For the text-containing cell, return its midpoint in (X, Y) coordinate format. 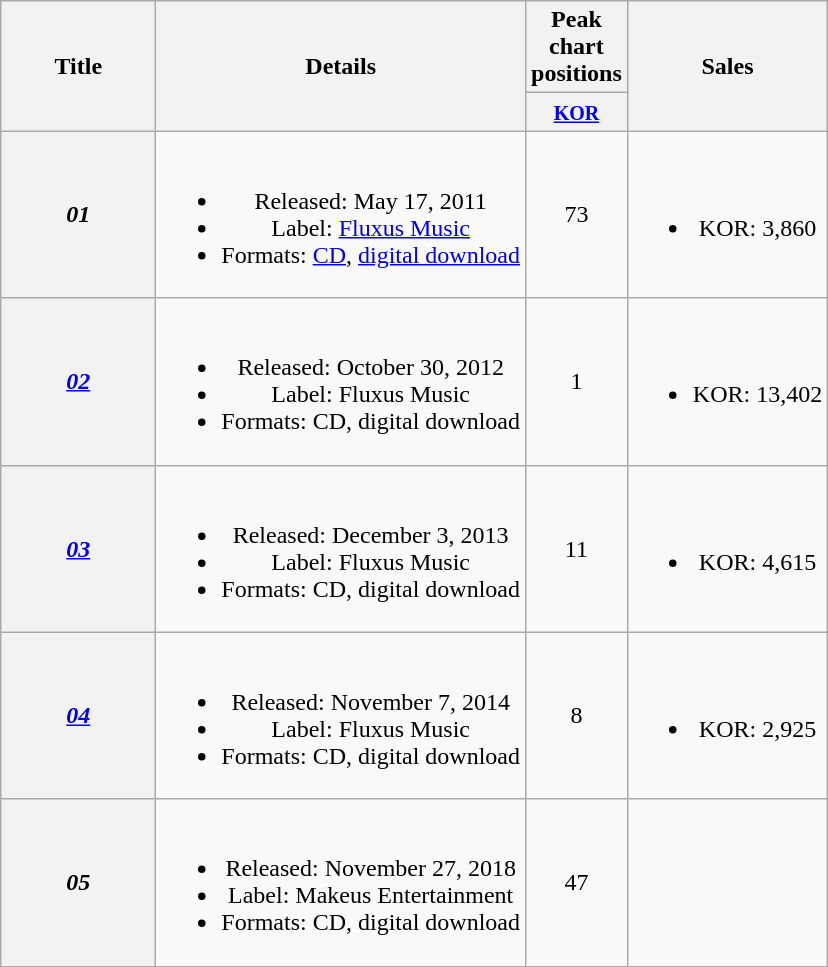
03 (78, 548)
73 (577, 214)
8 (577, 716)
KOR (577, 112)
02 (78, 382)
Peakchartpositions (577, 47)
KOR: 2,925 (727, 716)
01 (78, 214)
04 (78, 716)
Title (78, 66)
KOR: 4,615 (727, 548)
Released: November 27, 2018Label: Makeus EntertainmentFormats: CD, digital download (341, 882)
1 (577, 382)
Released: December 3, 2013Label: Fluxus MusicFormats: CD, digital download (341, 548)
05 (78, 882)
Sales (727, 66)
KOR: 13,402 (727, 382)
Details (341, 66)
11 (577, 548)
47 (577, 882)
Released: May 17, 2011Label: Fluxus MusicFormats: CD, digital download (341, 214)
Released: November 7, 2014Label: Fluxus MusicFormats: CD, digital download (341, 716)
KOR: 3,860 (727, 214)
Released: October 30, 2012Label: Fluxus MusicFormats: CD, digital download (341, 382)
